Return the [X, Y] coordinate for the center point of the cell that contains the specified text.  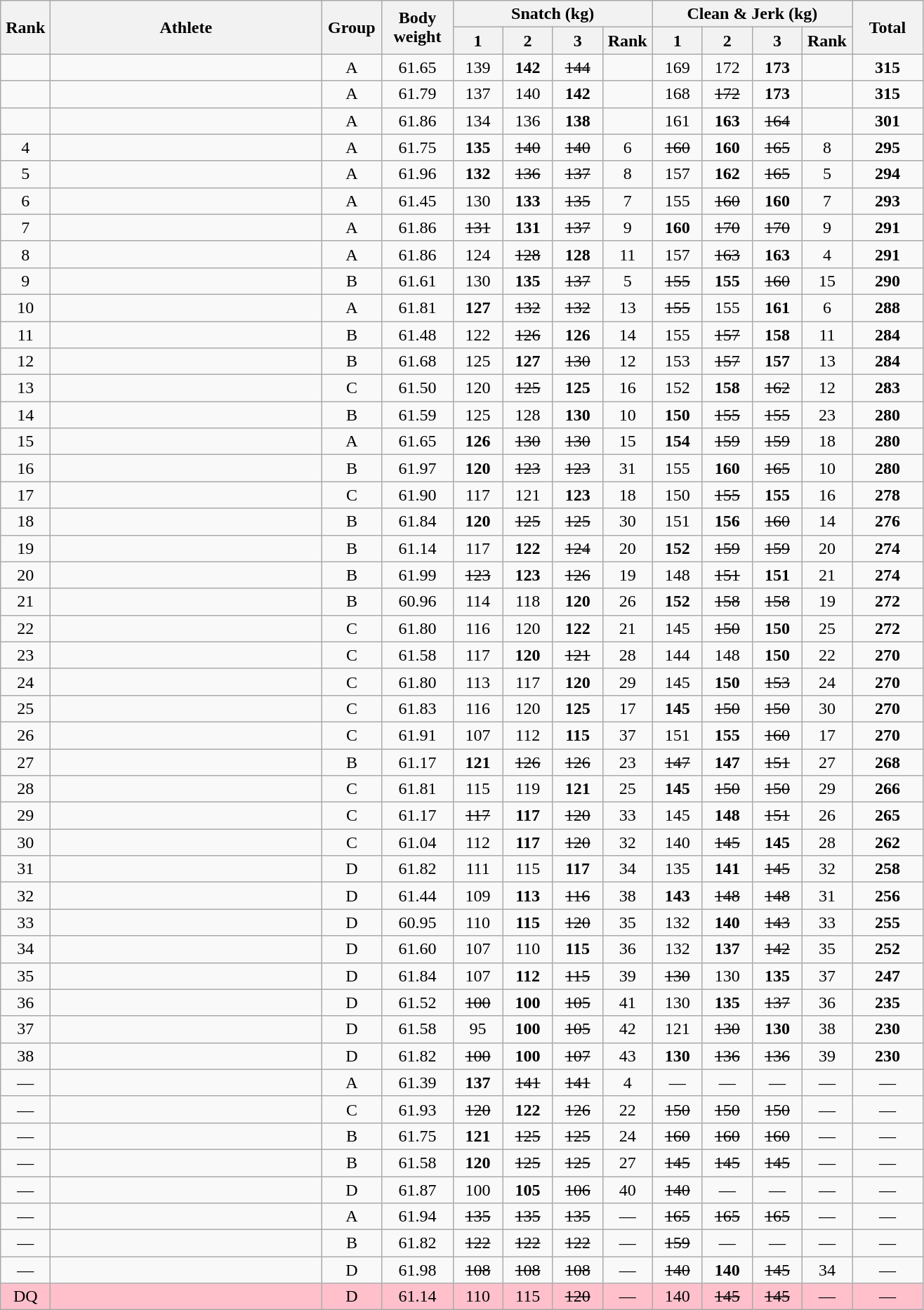
Athlete [186, 27]
235 [887, 1003]
61.50 [417, 388]
Group [352, 27]
258 [887, 869]
288 [887, 307]
139 [477, 67]
114 [477, 602]
61.59 [417, 415]
Snatch (kg) [553, 14]
168 [677, 94]
290 [887, 281]
133 [528, 201]
154 [677, 442]
266 [887, 789]
61.99 [417, 575]
61.93 [417, 1109]
61.83 [417, 708]
252 [887, 949]
268 [887, 762]
61.91 [417, 735]
295 [887, 147]
61.97 [417, 468]
61.61 [417, 281]
61.68 [417, 362]
60.96 [417, 602]
61.04 [417, 842]
61.90 [417, 495]
61.39 [417, 1083]
265 [887, 816]
Body weight [417, 27]
255 [887, 922]
111 [477, 869]
61.87 [417, 1190]
43 [628, 1056]
61.60 [417, 949]
42 [628, 1029]
156 [727, 522]
61.45 [417, 201]
Clean & Jerk (kg) [752, 14]
276 [887, 522]
278 [887, 495]
40 [628, 1190]
164 [777, 121]
294 [887, 174]
301 [887, 121]
119 [528, 789]
247 [887, 976]
Total [887, 27]
61.44 [417, 896]
169 [677, 67]
262 [887, 842]
61.98 [417, 1270]
41 [628, 1003]
61.94 [417, 1217]
61.48 [417, 335]
60.95 [417, 922]
DQ [25, 1297]
61.96 [417, 174]
293 [887, 201]
283 [887, 388]
61.52 [417, 1003]
95 [477, 1029]
109 [477, 896]
118 [528, 602]
138 [577, 121]
106 [577, 1190]
61.79 [417, 94]
256 [887, 896]
134 [477, 121]
